Identify which cell holds the provided text, then report its [X, Y] central coordinate. 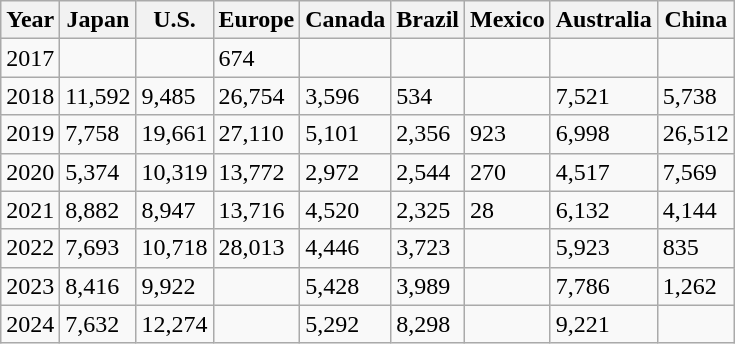
9,221 [604, 324]
270 [508, 172]
10,319 [174, 172]
7,786 [604, 286]
19,661 [174, 134]
2017 [30, 58]
2020 [30, 172]
534 [428, 96]
12,274 [174, 324]
Brazil [428, 20]
7,758 [98, 134]
9,485 [174, 96]
2023 [30, 286]
2021 [30, 210]
8,947 [174, 210]
13,716 [256, 210]
835 [696, 248]
2,356 [428, 134]
11,592 [98, 96]
4,520 [346, 210]
4,144 [696, 210]
4,517 [604, 172]
Japan [98, 20]
5,292 [346, 324]
2,544 [428, 172]
3,723 [428, 248]
6,132 [604, 210]
5,923 [604, 248]
5,428 [346, 286]
2019 [30, 134]
7,569 [696, 172]
2,972 [346, 172]
Europe [256, 20]
28 [508, 210]
5,738 [696, 96]
2022 [30, 248]
10,718 [174, 248]
Year [30, 20]
923 [508, 134]
13,772 [256, 172]
2018 [30, 96]
5,101 [346, 134]
3,989 [428, 286]
Canada [346, 20]
9,922 [174, 286]
26,754 [256, 96]
674 [256, 58]
3,596 [346, 96]
26,512 [696, 134]
Mexico [508, 20]
4,446 [346, 248]
8,416 [98, 286]
1,262 [696, 286]
27,110 [256, 134]
7,693 [98, 248]
5,374 [98, 172]
China [696, 20]
2024 [30, 324]
8,882 [98, 210]
7,632 [98, 324]
U.S. [174, 20]
28,013 [256, 248]
2,325 [428, 210]
7,521 [604, 96]
6,998 [604, 134]
Australia [604, 20]
8,298 [428, 324]
